Capture the cell that displays the provided text and extract its (x, y) central coordinate. 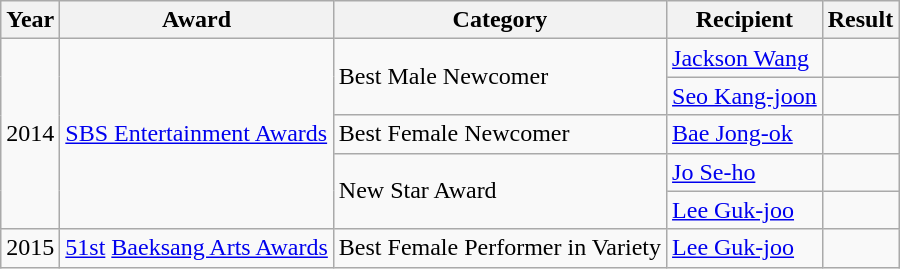
Year (30, 20)
Best Male Newcomer (500, 77)
Recipient (745, 20)
Seo Kang-joon (745, 96)
New Star Award (500, 191)
51st Baeksang Arts Awards (197, 248)
2015 (30, 248)
Best Female Newcomer (500, 134)
Bae Jong-ok (745, 134)
SBS Entertainment Awards (197, 134)
Category (500, 20)
Jo Se-ho (745, 172)
2014 (30, 134)
Jackson Wang (745, 58)
Award (197, 20)
Best Female Performer in Variety (500, 248)
Result (860, 20)
